Extract the (x, y) coordinate from the center of the cell holding the provided text.  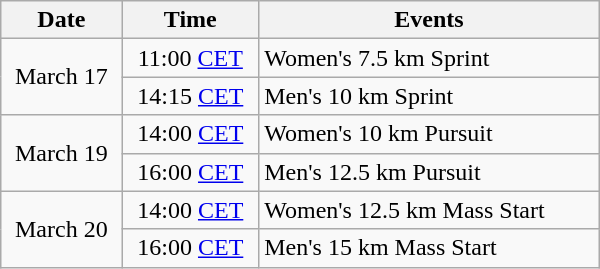
Women's 10 km Pursuit (430, 134)
Women's 7.5 km Sprint (430, 58)
Events (430, 20)
Men's 15 km Mass Start (430, 248)
11:00 CET (190, 58)
March 17 (62, 77)
Men's 10 km Sprint (430, 96)
March 20 (62, 229)
Date (62, 20)
March 19 (62, 153)
Women's 12.5 km Mass Start (430, 210)
Men's 12.5 km Pursuit (430, 172)
14:15 CET (190, 96)
Time (190, 20)
